Search for the cell housing the specified text and yield its [X, Y] center coordinate. 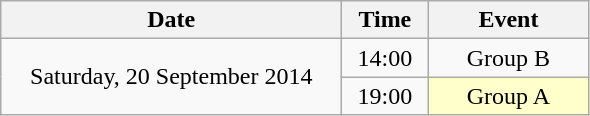
Group A [508, 96]
Group B [508, 58]
Event [508, 20]
Saturday, 20 September 2014 [172, 77]
19:00 [385, 96]
14:00 [385, 58]
Date [172, 20]
Time [385, 20]
